Return [x, y] of the center of cell containing provided text 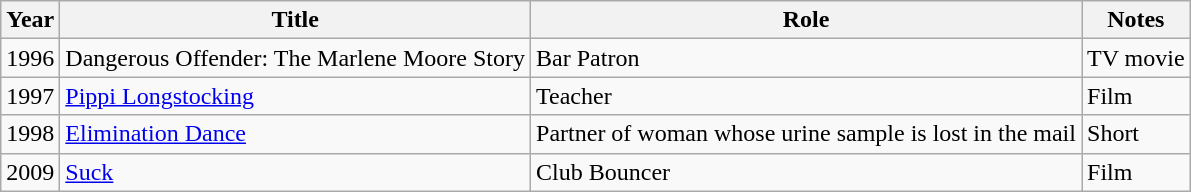
1998 [30, 134]
Bar Patron [806, 58]
Club Bouncer [806, 172]
Notes [1136, 20]
Short [1136, 134]
Role [806, 20]
Suck [296, 172]
Partner of woman whose urine sample is lost in the mail [806, 134]
1996 [30, 58]
TV movie [1136, 58]
1997 [30, 96]
Teacher [806, 96]
2009 [30, 172]
Pippi Longstocking [296, 96]
Elimination Dance [296, 134]
Dangerous Offender: The Marlene Moore Story [296, 58]
Year [30, 20]
Title [296, 20]
